Return [X, Y] of the center of cell containing provided text 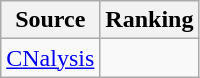
Source [50, 20]
CNalysis [50, 58]
Ranking [150, 20]
